Pinpoint the cell where the given text exists, returning its [x, y] midpoint coordinate. 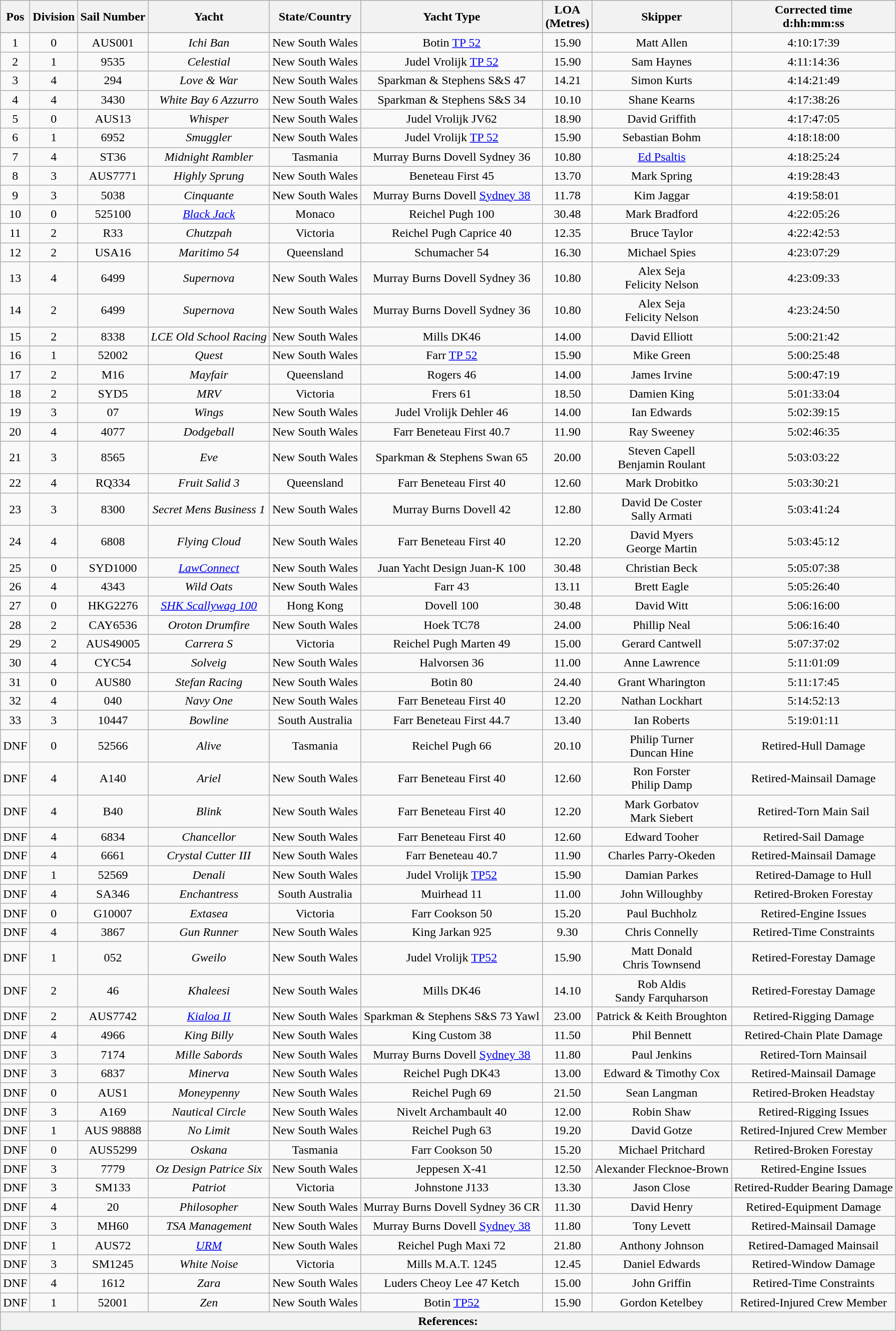
Retired-Torn Main Sail [813, 811]
Minerva [209, 1074]
RQ334 [113, 483]
13.40 [568, 720]
Whisper [209, 119]
Frers 61 [452, 394]
4077 [113, 432]
James Irvine [662, 375]
6808 [113, 542]
9.30 [568, 932]
4:18:18:00 [813, 138]
Yacht [209, 17]
Jason Close [662, 1188]
Ed Psaltis [662, 157]
Edward Tooher [662, 837]
Philip Turner Duncan Hine [662, 746]
5:02:39:15 [813, 413]
11.50 [568, 1036]
Denali [209, 875]
SYD5 [113, 394]
Skipper [662, 17]
CYC54 [113, 663]
Retired-Chain Plate Damage [813, 1036]
33 [15, 720]
13.30 [568, 1188]
5:07:37:02 [813, 644]
4:14:21:49 [813, 81]
Michael Pritchard [662, 1150]
Secret Mens Business 1 [209, 509]
Retired-Window Damage [813, 1264]
SYD1000 [113, 567]
Hong Kong [315, 605]
G10007 [113, 913]
AUS7742 [113, 1017]
AUS72 [113, 1245]
Mark Drobitko [662, 483]
19 [15, 413]
Mike Green [662, 356]
29 [15, 644]
5:02:46:35 [813, 432]
5038 [113, 195]
30 [15, 663]
52001 [113, 1302]
5:03:03:22 [813, 458]
Patrick & Keith Broughton [662, 1017]
ST36 [113, 157]
Grant Wharington [662, 682]
Damien King [662, 394]
16 [15, 356]
M16 [113, 375]
Smuggler [209, 138]
Patriot [209, 1188]
040 [113, 701]
Reichel Pugh 63 [452, 1131]
Sparkman & Stephens S&S 47 [452, 81]
Wings [209, 413]
4:19:28:43 [813, 176]
Christian Beck [662, 567]
Oroton Drumfire [209, 624]
Ichi Ban [209, 43]
Retired-Rudder Bearing Damage [813, 1188]
David Elliott [662, 337]
21.80 [568, 1245]
5:03:30:21 [813, 483]
Reichel Pugh 100 [452, 214]
Blink [209, 811]
SM1245 [113, 1264]
21.50 [568, 1093]
15 [15, 337]
Black Jack [209, 214]
Sean Langman [662, 1093]
Robin Shaw [662, 1112]
Botin TP52 [452, 1302]
Corrected time d:hh:mm:ss [813, 17]
12.50 [568, 1169]
Reichel Pugh Marten 49 [452, 644]
5:06:16:00 [813, 605]
Gordon Ketelbey [662, 1302]
9535 [113, 62]
Nivelt Archambault 40 [452, 1112]
Mark Gorbatov Mark Siebert [662, 811]
Beneteau First 45 [452, 176]
Zen [209, 1302]
Ron Forster Philip Damp [662, 778]
13.11 [568, 586]
10.10 [568, 100]
4:22:05:26 [813, 214]
Gerard Cantwell [662, 644]
Philosopher [209, 1207]
4:23:07:29 [813, 252]
11.30 [568, 1207]
Nautical Circle [209, 1112]
Gweilo [209, 957]
4966 [113, 1036]
Paul Buchholz [662, 913]
Matt Donald Chris Townsend [662, 957]
3867 [113, 932]
11.78 [568, 195]
John Griffin [662, 1283]
5:00:25:48 [813, 356]
Anne Lawrence [662, 663]
Mills M.A.T. 1245 [452, 1264]
Charles Parry-Okeden [662, 856]
3430 [113, 100]
Retired-Rigging Damage [813, 1017]
Anthony Johnson [662, 1245]
Phil Bennett [662, 1036]
13.70 [568, 176]
Extasea [209, 913]
Tony Levett [662, 1226]
Paul Jenkins [662, 1055]
5:00:21:42 [813, 337]
Muirhead 11 [452, 894]
URM [209, 1245]
David Witt [662, 605]
King Custom 38 [452, 1036]
12.00 [568, 1112]
22 [15, 483]
AUS5299 [113, 1150]
4:23:24:50 [813, 310]
AUS001 [113, 43]
David Henry [662, 1207]
A169 [113, 1112]
5:11:17:45 [813, 682]
13 [15, 278]
5:14:52:13 [813, 701]
12.80 [568, 509]
5:01:33:04 [813, 394]
David Gotze [662, 1131]
Nathan Lockhart [662, 701]
Botin 80 [452, 682]
Kim Jaggar [662, 195]
19.20 [568, 1131]
Mark Bradford [662, 214]
Chancellor [209, 837]
294 [113, 81]
State/Country [315, 17]
Sam Haynes [662, 62]
SA346 [113, 894]
Ray Sweeney [662, 432]
AUS80 [113, 682]
Reichel Pugh 66 [452, 746]
Brett Eagle [662, 586]
46 [113, 990]
Jeppesen X-41 [452, 1169]
Retired-Broken Headstay [813, 1093]
6 [15, 138]
Zara [209, 1283]
MH60 [113, 1226]
Retired-Hull Damage [813, 746]
4:10:17:39 [813, 43]
Solveig [209, 663]
Pos [15, 17]
20.10 [568, 746]
Fruit Salid 3 [209, 483]
David De Coster Sally Armati [662, 509]
Khaleesi [209, 990]
Midnight Rambler [209, 157]
Farr TP 52 [452, 356]
CAY6536 [113, 624]
HKG2276 [113, 605]
4:11:14:36 [813, 62]
Flying Cloud [209, 542]
Retired-Equipment Damage [813, 1207]
Reichel Pugh DK43 [452, 1074]
07 [113, 413]
24 [15, 542]
32 [15, 701]
20.00 [568, 458]
Halvorsen 36 [452, 663]
B40 [113, 811]
Ariel [209, 778]
Mayfair [209, 375]
14.21 [568, 81]
Matt Allen [662, 43]
28 [15, 624]
5 [15, 119]
8565 [113, 458]
Juan Yacht Design Juan-K 100 [452, 567]
Farr Beneteau 40.7 [452, 856]
Navy One [209, 701]
David Griffith [662, 119]
Stefan Racing [209, 682]
7174 [113, 1055]
David Myers George Martin [662, 542]
8338 [113, 337]
Kialoa II [209, 1017]
Eve [209, 458]
White Bay 6 Azzurro [209, 100]
10447 [113, 720]
Retired-Damaged Mainsail [813, 1245]
6952 [113, 138]
Sparkman & Stephens S&S 34 [452, 100]
26 [15, 586]
Sparkman & Stephens S&S 73 Yawl [452, 1017]
12 [15, 252]
Highly Sprung [209, 176]
Daniel Edwards [662, 1264]
Dodgeball [209, 432]
Farr 43 [452, 586]
Murray Burns Dovell 42 [452, 509]
Wild Oats [209, 586]
Judel Vrolijk JV62 [452, 119]
052 [113, 957]
52002 [113, 356]
Botin TP 52 [452, 43]
12.45 [568, 1264]
5:03:45:12 [813, 542]
4:19:58:01 [813, 195]
AUS13 [113, 119]
Chris Connelly [662, 932]
Crystal Cutter III [209, 856]
Retired-Sail Damage [813, 837]
31 [15, 682]
52569 [113, 875]
Farr Beneteau First 40.7 [452, 432]
8300 [113, 509]
Mark Spring [662, 176]
Sail Number [113, 17]
AUS1 [113, 1093]
Rob Aldis Sandy Farquharson [662, 990]
Maritimo 54 [209, 252]
27 [15, 605]
Carrera S [209, 644]
Phillip Neal [662, 624]
Murray Burns Dovell Sydney 36 CR [452, 1207]
4:17:47:05 [813, 119]
Retired-Damage to Hull [813, 875]
Hoek TC78 [452, 624]
Schumacher 54 [452, 252]
7779 [113, 1169]
5:05:07:38 [813, 567]
Dovell 100 [452, 605]
6661 [113, 856]
References: [449, 1321]
13.00 [568, 1074]
Reichel Pugh Maxi 72 [452, 1245]
4:23:09:33 [813, 278]
Love & War [209, 81]
Oz Design Patrice Six [209, 1169]
525100 [113, 214]
Rogers 46 [452, 375]
5:03:41:24 [813, 509]
Simon Kurts [662, 81]
9 [15, 195]
4:18:25:24 [813, 157]
10 [15, 214]
24.00 [568, 624]
16.30 [568, 252]
USA16 [113, 252]
Alexander Flecknoe-Brown [662, 1169]
Division [54, 17]
14 [15, 310]
White Noise [209, 1264]
Johnstone J133 [452, 1188]
4:22:42:53 [813, 233]
52566 [113, 746]
Celestial [209, 62]
Farr Beneteau First 44.7 [452, 720]
Ian Edwards [662, 413]
6837 [113, 1074]
25 [15, 567]
Luders Cheoy Lee 47 Ketch [452, 1283]
17 [15, 375]
23.00 [568, 1017]
Mille Sabords [209, 1055]
1612 [113, 1283]
Retired-Rigging Issues [813, 1112]
Monaco [315, 214]
Bruce Taylor [662, 233]
Edward & Timothy Cox [662, 1074]
Michael Spies [662, 252]
King Jarkan 925 [452, 932]
No Limit [209, 1131]
5:05:26:40 [813, 586]
SHK Scallywag 100 [209, 605]
AUS7771 [113, 176]
TSA Management [209, 1226]
AUS 98888 [113, 1131]
Reichel Pugh 69 [452, 1093]
5:06:16:40 [813, 624]
Cinquante [209, 195]
Gun Runner [209, 932]
Yacht Type [452, 17]
Chutzpah [209, 233]
Enchantress [209, 894]
4:17:38:26 [813, 100]
AUS49005 [113, 644]
Reichel Pugh Caprice 40 [452, 233]
18.50 [568, 394]
5:00:47:19 [813, 375]
LCE Old School Racing [209, 337]
Ian Roberts [662, 720]
12.35 [568, 233]
Steven Capell Benjamin Roulant [662, 458]
8 [15, 176]
Moneypenny [209, 1093]
18.90 [568, 119]
SM133 [113, 1188]
23 [15, 509]
24.40 [568, 682]
18 [15, 394]
21 [15, 458]
Oskana [209, 1150]
King Billy [209, 1036]
Judel Vrolijk Dehler 46 [452, 413]
7 [15, 157]
5:11:01:09 [813, 663]
John Willoughby [662, 894]
Quest [209, 356]
Sparkman & Stephens Swan 65 [452, 458]
14.10 [568, 990]
4343 [113, 586]
LOA (Metres) [568, 17]
Shane Kearns [662, 100]
Sebastian Bohm [662, 138]
Alive [209, 746]
6834 [113, 837]
A140 [113, 778]
LawConnect [209, 567]
11 [15, 233]
MRV [209, 394]
R33 [113, 233]
Bowline [209, 720]
5:19:01:11 [813, 720]
Retired-Torn Mainsail [813, 1055]
Damian Parkes [662, 875]
